Detect which cell encompasses the target text, then output its (x, y) center coordinate. 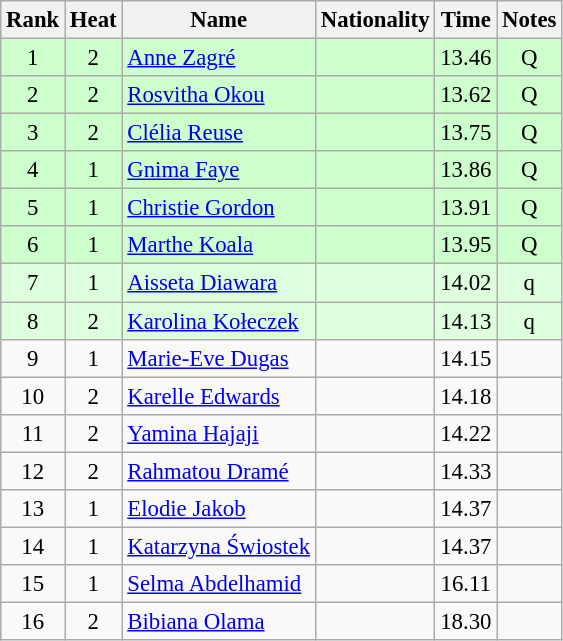
Karelle Edwards (218, 396)
13.86 (466, 170)
Gnima Faye (218, 170)
14.02 (466, 283)
13.62 (466, 95)
6 (33, 245)
Notes (530, 20)
8 (33, 321)
4 (33, 170)
Clélia Reuse (218, 133)
Selma Abdelhamid (218, 584)
Christie Gordon (218, 208)
Elodie Jakob (218, 509)
Yamina Hajaji (218, 433)
14.22 (466, 433)
13.75 (466, 133)
Anne Zagré (218, 58)
16.11 (466, 584)
Katarzyna Świostek (218, 546)
18.30 (466, 621)
9 (33, 358)
Rosvitha Okou (218, 95)
Rahmatou Dramé (218, 471)
Heat (94, 20)
13.46 (466, 58)
Nationality (374, 20)
5 (33, 208)
Aisseta Diawara (218, 283)
15 (33, 584)
13.91 (466, 208)
13 (33, 509)
Marthe Koala (218, 245)
14.18 (466, 396)
Rank (33, 20)
Time (466, 20)
13.95 (466, 245)
7 (33, 283)
3 (33, 133)
14.33 (466, 471)
Marie-Eve Dugas (218, 358)
Bibiana Olama (218, 621)
14 (33, 546)
11 (33, 433)
Karolina Kołeczek (218, 321)
12 (33, 471)
14.15 (466, 358)
14.13 (466, 321)
Name (218, 20)
10 (33, 396)
16 (33, 621)
